Output the [x, y] coordinate of the center of the cell containing the given text.  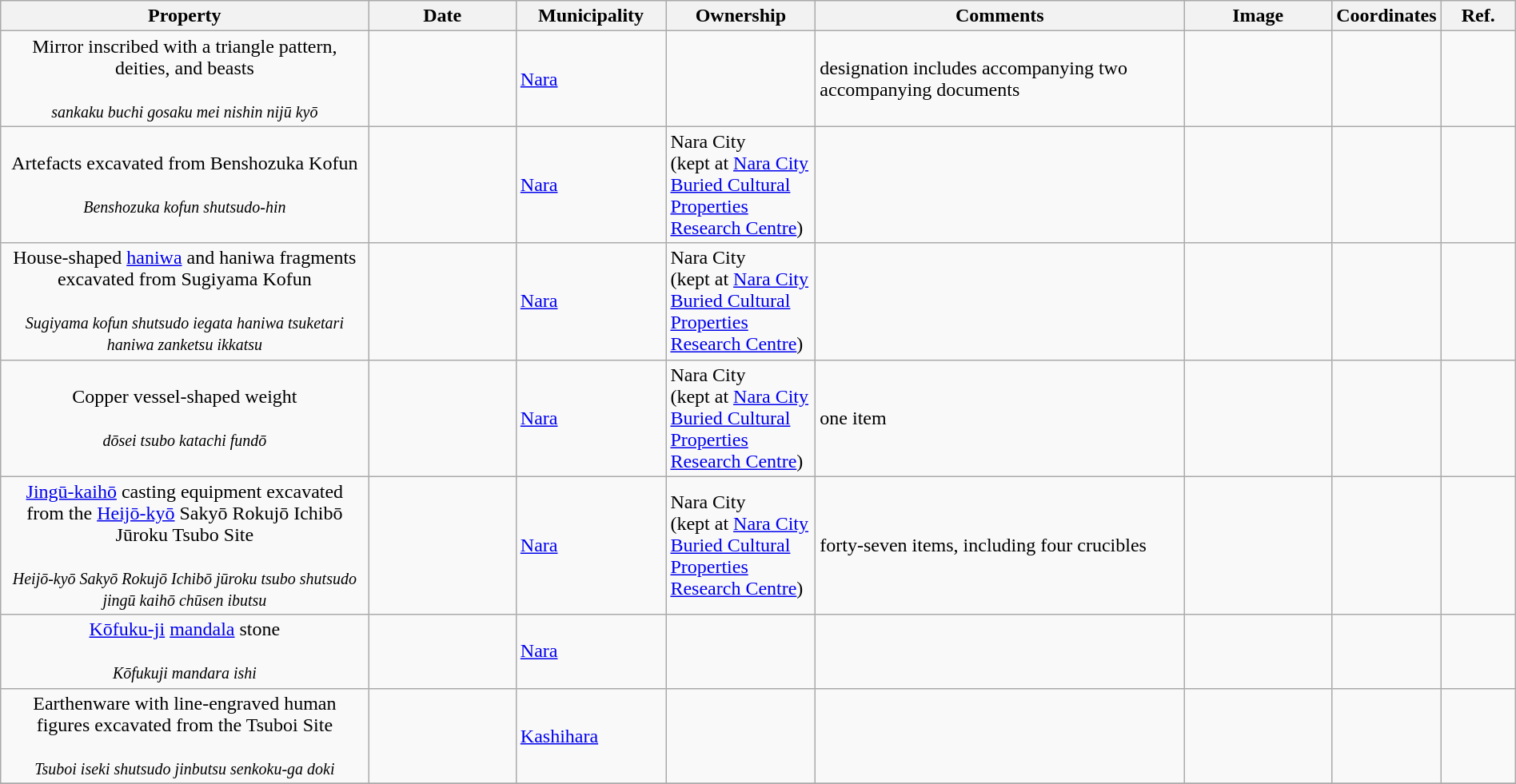
House-shaped haniwa and haniwa fragments excavated from Sugiyama KofunSugiyama kofun shutsudo iegata haniwa tsuketari haniwa zanketsu ikkatsu [185, 301]
designation includes accompanying two accompanying documents [999, 78]
Comments [999, 16]
forty-seven items, including four crucibles [999, 545]
Copper vessel-shaped weightdōsei tsubo katachi fundō [185, 418]
Kōfuku-ji mandala stoneKōfukuji mandara ishi [185, 651]
Kashihara [591, 735]
Property [185, 16]
one item [999, 418]
Date [442, 16]
Earthenware with line-engraved human figures excavated from the Tsuboi SiteTsuboi iseki shutsudo jinbutsu senkoku-ga doki [185, 735]
Municipality [591, 16]
Mirror inscribed with a triangle pattern, deities, and beastssankaku buchi gosaku mei nishin nijū kyō [185, 78]
Ownership [740, 16]
Ref. [1478, 16]
Coordinates [1386, 16]
Artefacts excavated from Benshozuka KofunBenshozuka kofun shutsudo-hin [185, 185]
Image [1259, 16]
